Pinpoint the cell where the given text exists, returning its [X, Y] midpoint coordinate. 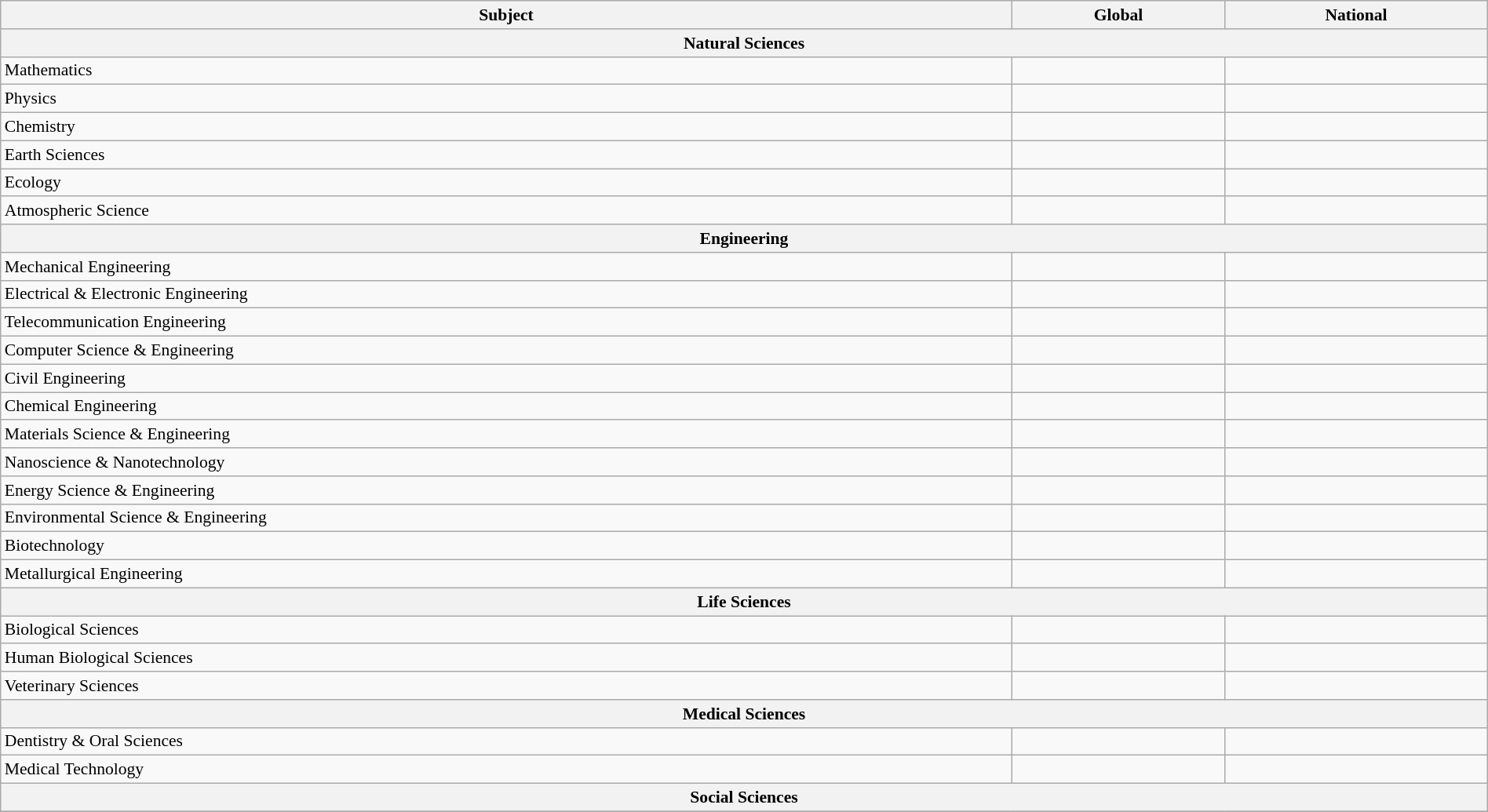
Subject [506, 15]
Energy Science & Engineering [506, 490]
Computer Science & Engineering [506, 351]
Physics [506, 99]
Medical Sciences [744, 714]
Dentistry & Oral Sciences [506, 741]
Natural Sciences [744, 43]
Nanoscience & Nanotechnology [506, 462]
Mathematics [506, 71]
Engineering [744, 239]
Materials Science & Engineering [506, 435]
Human Biological Sciences [506, 658]
Ecology [506, 183]
Biological Sciences [506, 630]
Environmental Science & Engineering [506, 518]
Civil Engineering [506, 378]
National [1356, 15]
Veterinary Sciences [506, 686]
Chemistry [506, 127]
Telecommunication Engineering [506, 322]
Atmospheric Science [506, 211]
Electrical & Electronic Engineering [506, 294]
Life Sciences [744, 602]
Chemical Engineering [506, 406]
Medical Technology [506, 770]
Biotechnology [506, 546]
Metallurgical Engineering [506, 574]
Earth Sciences [506, 155]
Global [1118, 15]
Mechanical Engineering [506, 267]
Social Sciences [744, 798]
